Pinpoint the cell where the given text exists, returning its [X, Y] midpoint coordinate. 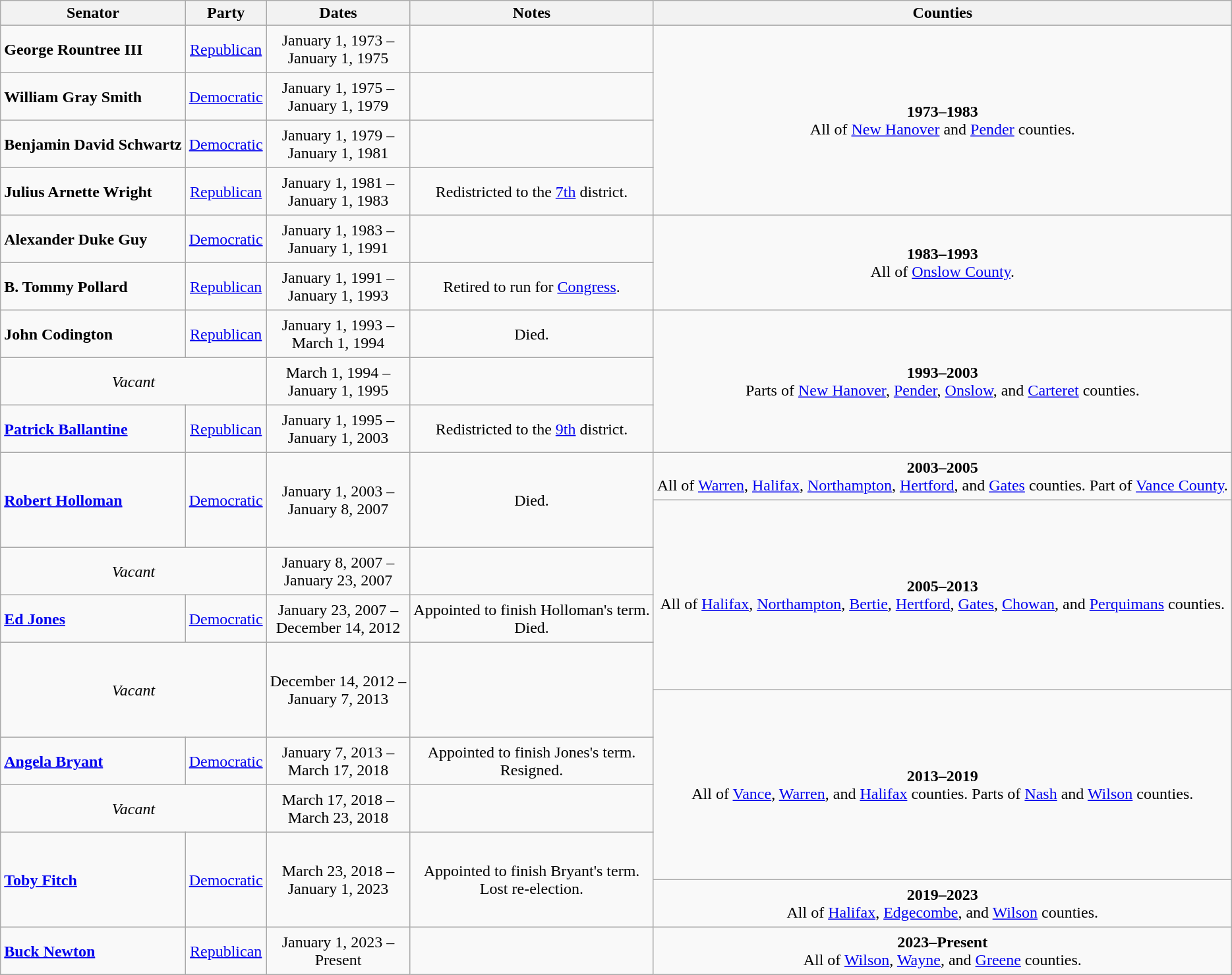
Retired to run for Congress. [531, 287]
January 1, 1975 – January 1, 1979 [338, 97]
Redistricted to the 7th district. [531, 192]
1973–1983 All of New Hanover and Pender counties. [943, 121]
2019–2023 All of Halifax, Edgecombe, and Wilson counties. [943, 904]
Angela Bryant [93, 761]
Buck Newton [93, 951]
March 1, 1994 – January 1, 1995 [338, 382]
Alexander Duke Guy [93, 239]
Appointed to finish Bryant's term. Lost re-election. [531, 880]
B. Tommy Pollard [93, 287]
January 1, 1983 – January 1, 1991 [338, 239]
January 1, 1993 – March 1, 1994 [338, 334]
January 1, 2003 –January 8, 2007 [338, 500]
Party [225, 13]
Julius Arnette Wright [93, 192]
Ed Jones [93, 619]
2003–2005 All of Warren, Halifax, Northampton, Hertford, and Gates counties. Part of Vance County. [943, 477]
Robert Holloman [93, 500]
2005–2013 All of Halifax, Northampton, Bertie, Hertford, Gates, Chowan, and Perquimans counties. [943, 595]
Senator [93, 13]
January 1, 1979 – January 1, 1981 [338, 144]
2013–2019 All of Vance, Warren, and Halifax counties. Parts of Nash and Wilson counties. [943, 785]
1993–2003 Parts of New Hanover, Pender, Onslow, and Carteret counties. [943, 382]
George Rountree III [93, 49]
December 14, 2012 – January 7, 2013 [338, 690]
Notes [531, 13]
Benjamin David Schwartz [93, 144]
1983–1993 All of Onslow County. [943, 263]
January 23, 2007 –December 14, 2012 [338, 619]
Redistricted to the 9th district. [531, 429]
Counties [943, 13]
2023–Present All of Wilson, Wayne, and Greene counties. [943, 951]
January 1, 1991 – January 1, 1993 [338, 287]
January 8, 2007 – January 23, 2007 [338, 572]
January 1, 2023 – Present [338, 951]
January 1, 1973 – January 1, 1975 [338, 49]
March 17, 2018 – March 23, 2018 [338, 809]
March 23, 2018 – January 1, 2023 [338, 880]
Dates [338, 13]
January 7, 2013 – March 17, 2018 [338, 761]
Appointed to finish Holloman's term. Died. [531, 619]
Appointed to finish Jones's term. Resigned. [531, 761]
John Codington [93, 334]
January 1, 1995 – January 1, 2003 [338, 429]
William Gray Smith [93, 97]
Toby Fitch [93, 880]
January 1, 1981 – January 1, 1983 [338, 192]
Patrick Ballantine [93, 429]
